Return (x, y) of the center of cell containing provided text 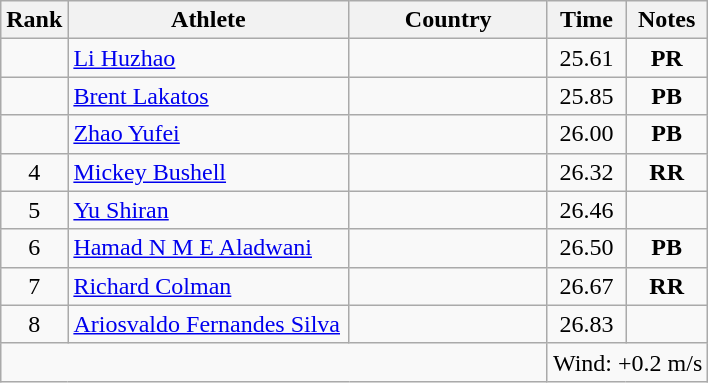
25.61 (586, 58)
Wind: +0.2 m/s (627, 362)
26.46 (586, 210)
Li Huzhao (208, 58)
Notes (667, 20)
Mickey Bushell (208, 172)
Time (586, 20)
26.32 (586, 172)
Yu Shiran (208, 210)
Richard Colman (208, 286)
26.67 (586, 286)
Zhao Yufei (208, 134)
Hamad N M E Aladwani (208, 248)
6 (34, 248)
Athlete (208, 20)
PR (667, 58)
26.50 (586, 248)
5 (34, 210)
Rank (34, 20)
Ariosvaldo Fernandes Silva (208, 324)
8 (34, 324)
Brent Lakatos (208, 96)
Country (448, 20)
26.00 (586, 134)
26.83 (586, 324)
4 (34, 172)
7 (34, 286)
25.85 (586, 96)
